Scan for the cell matching the given text and deliver its (x, y) coordinate at center. 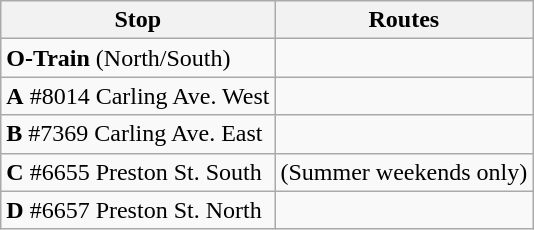
(Summer weekends only) (404, 172)
A #8014 Carling Ave. West (138, 96)
B #7369 Carling Ave. East (138, 134)
D #6657 Preston St. North (138, 210)
Routes (404, 20)
C #6655 Preston St. South (138, 172)
O-Train (North/South) (138, 58)
Stop (138, 20)
